Detect which cell encompasses the target text, then output its (x, y) center coordinate. 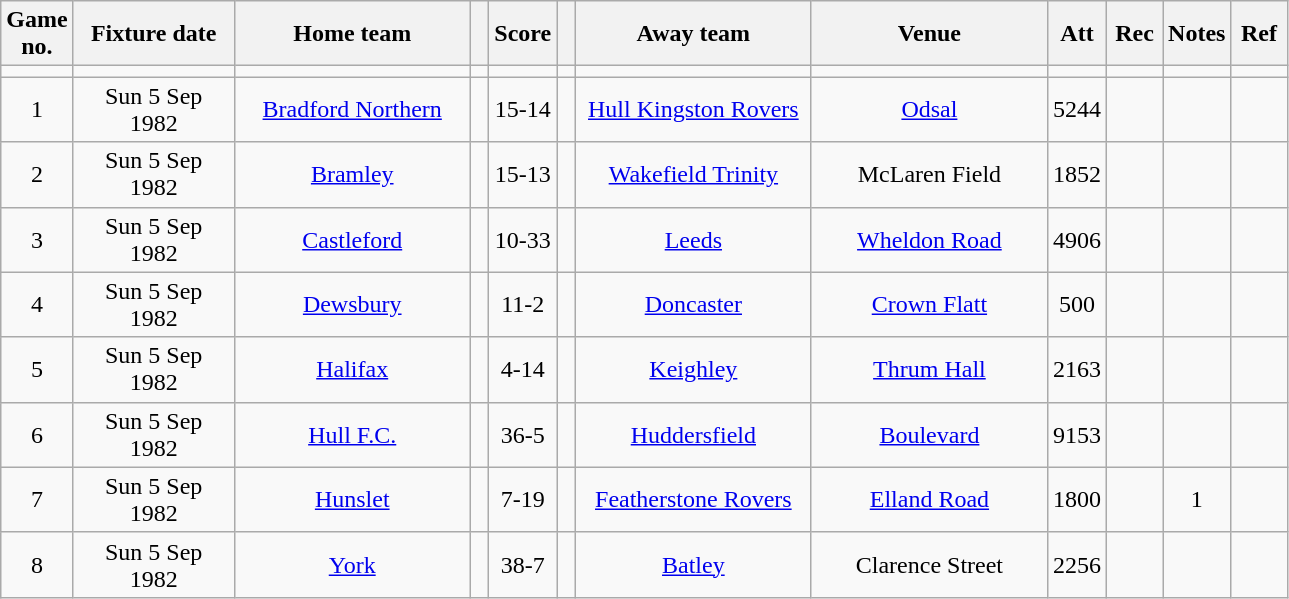
9153 (1076, 434)
Hull F.C. (352, 434)
1800 (1076, 500)
Clarence Street (929, 564)
Rec (1135, 34)
Game no. (37, 34)
4-14 (523, 370)
7 (37, 500)
4906 (1076, 240)
10-33 (523, 240)
15-14 (523, 110)
6 (37, 434)
Boulevard (929, 434)
Score (523, 34)
Hull Kingston Rovers (693, 110)
Elland Road (929, 500)
Odsal (929, 110)
McLaren Field (929, 174)
York (352, 564)
Hunslet (352, 500)
1852 (1076, 174)
7-19 (523, 500)
Att (1076, 34)
Doncaster (693, 304)
38-7 (523, 564)
2256 (1076, 564)
15-13 (523, 174)
3 (37, 240)
Leeds (693, 240)
36-5 (523, 434)
Bradford Northern (352, 110)
Home team (352, 34)
Keighley (693, 370)
Venue (929, 34)
4 (37, 304)
Castleford (352, 240)
5244 (1076, 110)
Ref (1259, 34)
8 (37, 564)
Notes (1197, 34)
2 (37, 174)
500 (1076, 304)
Halifax (352, 370)
5 (37, 370)
Batley (693, 564)
Fixture date (154, 34)
Dewsbury (352, 304)
11-2 (523, 304)
Wheldon Road (929, 240)
Thrum Hall (929, 370)
Bramley (352, 174)
Huddersfield (693, 434)
Featherstone Rovers (693, 500)
Wakefield Trinity (693, 174)
2163 (1076, 370)
Away team (693, 34)
Crown Flatt (929, 304)
